Identify which cell holds the provided text, then report its [X, Y] central coordinate. 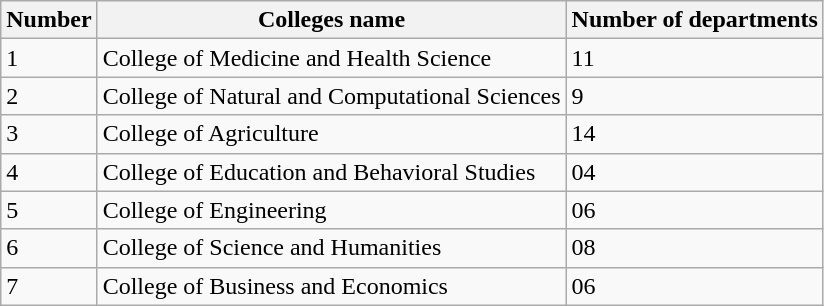
Colleges name [332, 20]
4 [49, 172]
2 [49, 96]
9 [694, 96]
College of Engineering [332, 210]
04 [694, 172]
College of Agriculture [332, 134]
College of Education and Behavioral Studies [332, 172]
College of Science and Humanities [332, 248]
College of Business and Economics [332, 286]
14 [694, 134]
1 [49, 58]
5 [49, 210]
3 [49, 134]
Number of departments [694, 20]
11 [694, 58]
College of Natural and Computational Sciences [332, 96]
7 [49, 286]
6 [49, 248]
Number [49, 20]
08 [694, 248]
College of Medicine and Health Science [332, 58]
